Locate the cell with the specified text and output its (X, Y) center coordinate. 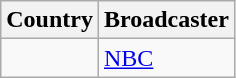
Broadcaster (166, 20)
NBC (166, 58)
Country (50, 20)
